Pinpoint the cell where the given text exists, returning its [X, Y] midpoint coordinate. 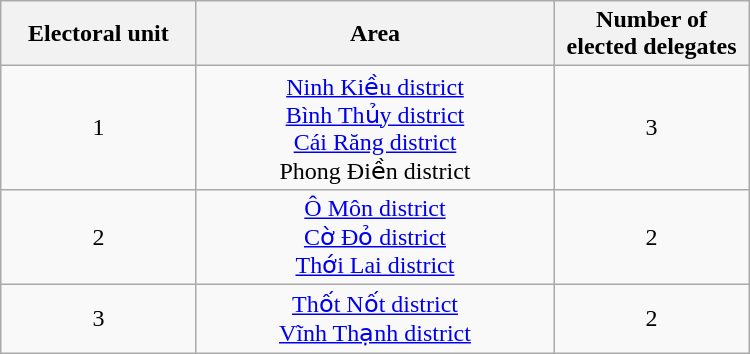
Ô Môn districtCờ Đỏ districtThới Lai district [375, 236]
Electoral unit [98, 34]
Thốt Nốt districtVĩnh Thạnh district [375, 318]
Ninh Kiều districtBình Thủy districtCái Răng districtPhong Điền district [375, 128]
Area [375, 34]
1 [98, 128]
Number of elected delegates [652, 34]
